Determine the [x, y] coordinate at the center of the cell enclosing the given text.  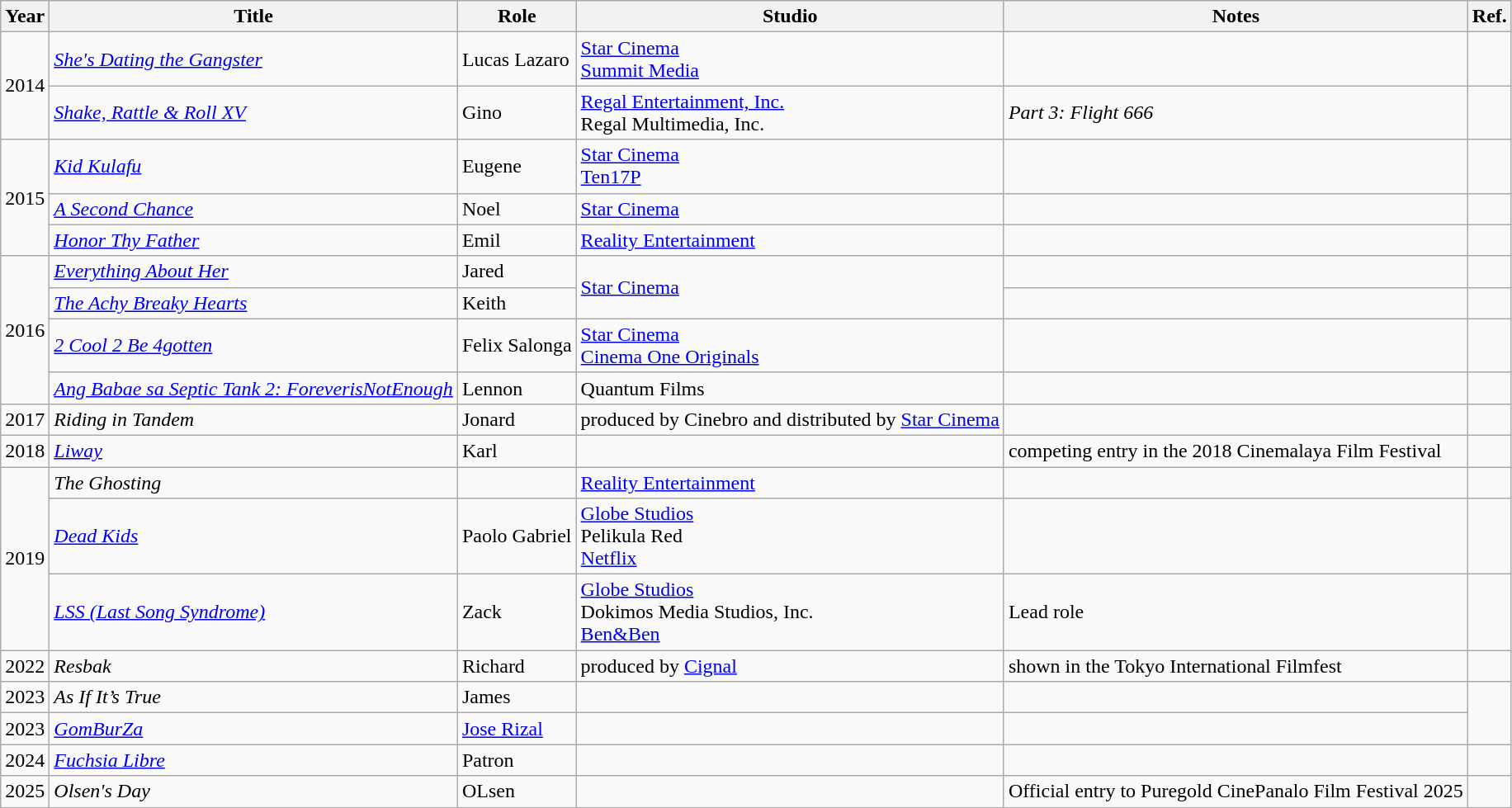
Star CinemaCinema One Originals [790, 345]
Official entry to Puregold CinePanalo Film Festival 2025 [1236, 791]
GomBurZa [254, 729]
She's Dating the Gangster [254, 59]
2014 [25, 86]
Gino [517, 112]
competing entry in the 2018 Cinemalaya Film Festival [1236, 451]
Globe StudiosDokimos Media Studios, Inc.Ben&Ben [790, 612]
As If It’s True [254, 697]
Keith [517, 303]
Year [25, 17]
Paolo Gabriel [517, 536]
Lucas Lazaro [517, 59]
Star CinemaTen17P [790, 167]
2024 [25, 760]
A Second Chance [254, 209]
The Achy Breaky Hearts [254, 303]
Riding in Tandem [254, 419]
Felix Salonga [517, 345]
Star CinemaSummit Media [790, 59]
OLsen [517, 791]
2015 [25, 198]
Notes [1236, 17]
2016 [25, 330]
2022 [25, 666]
Jared [517, 272]
Lead role [1236, 612]
Noel [517, 209]
Regal Entertainment, Inc.Regal Multimedia, Inc. [790, 112]
Fuchsia Libre [254, 760]
2017 [25, 419]
Zack [517, 612]
Quantum Films [790, 388]
produced by Cinebro and distributed by Star Cinema [790, 419]
Richard [517, 666]
Resbak [254, 666]
Karl [517, 451]
Kid Kulafu [254, 167]
Emil [517, 240]
Honor Thy Father [254, 240]
Shake, Rattle & Roll XV [254, 112]
2025 [25, 791]
Studio [790, 17]
2019 [25, 559]
Jonard [517, 419]
Ang Babae sa Septic Tank 2: ForeverisNotEnough [254, 388]
Part 3: Flight 666 [1236, 112]
Title [254, 17]
Patron [517, 760]
Jose Rizal [517, 729]
Ref. [1489, 17]
James [517, 697]
LSS (Last Song Syndrome) [254, 612]
Role [517, 17]
produced by Cignal [790, 666]
Globe Studios Pelikula Red Netflix [790, 536]
shown in the Tokyo International Filmfest [1236, 666]
2 Cool 2 Be 4gotten [254, 345]
Lennon [517, 388]
2018 [25, 451]
Olsen's Day [254, 791]
Dead Kids [254, 536]
Everything About Her [254, 272]
Liway [254, 451]
Eugene [517, 167]
The Ghosting [254, 483]
